For the text-containing cell, return its midpoint in (x, y) coordinate format. 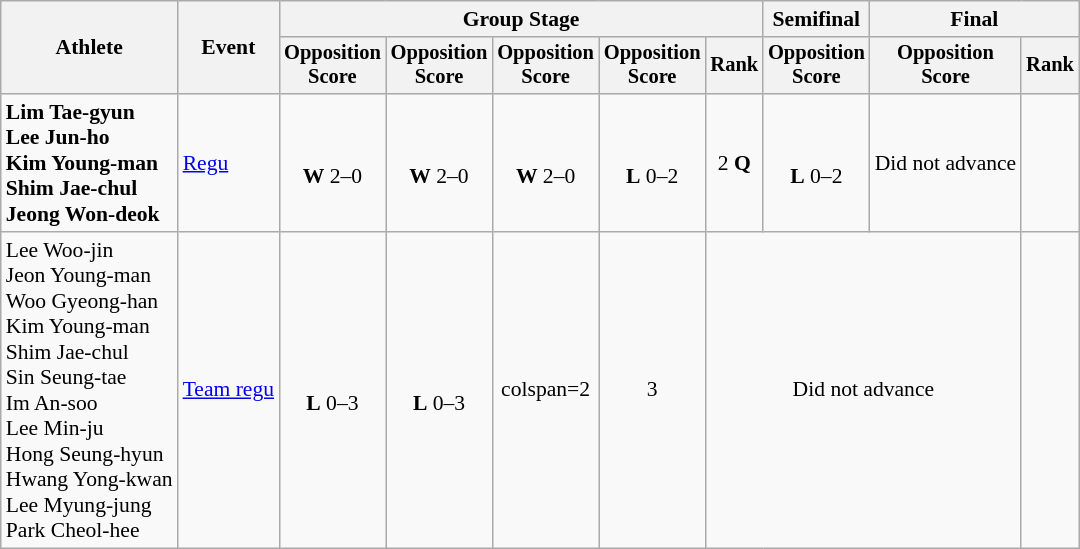
Team regu (229, 390)
Athlete (90, 48)
Final (974, 19)
3 (652, 390)
Event (229, 48)
Group Stage (521, 19)
Semifinal (816, 19)
colspan=2 (546, 390)
Regu (229, 163)
2 Q (734, 163)
Lim Tae-gyunLee Jun-hoKim Young-manShim Jae-chulJeong Won-deok (90, 163)
